Return the (X, Y) coordinate for the center point of the cell that contains the specified text.  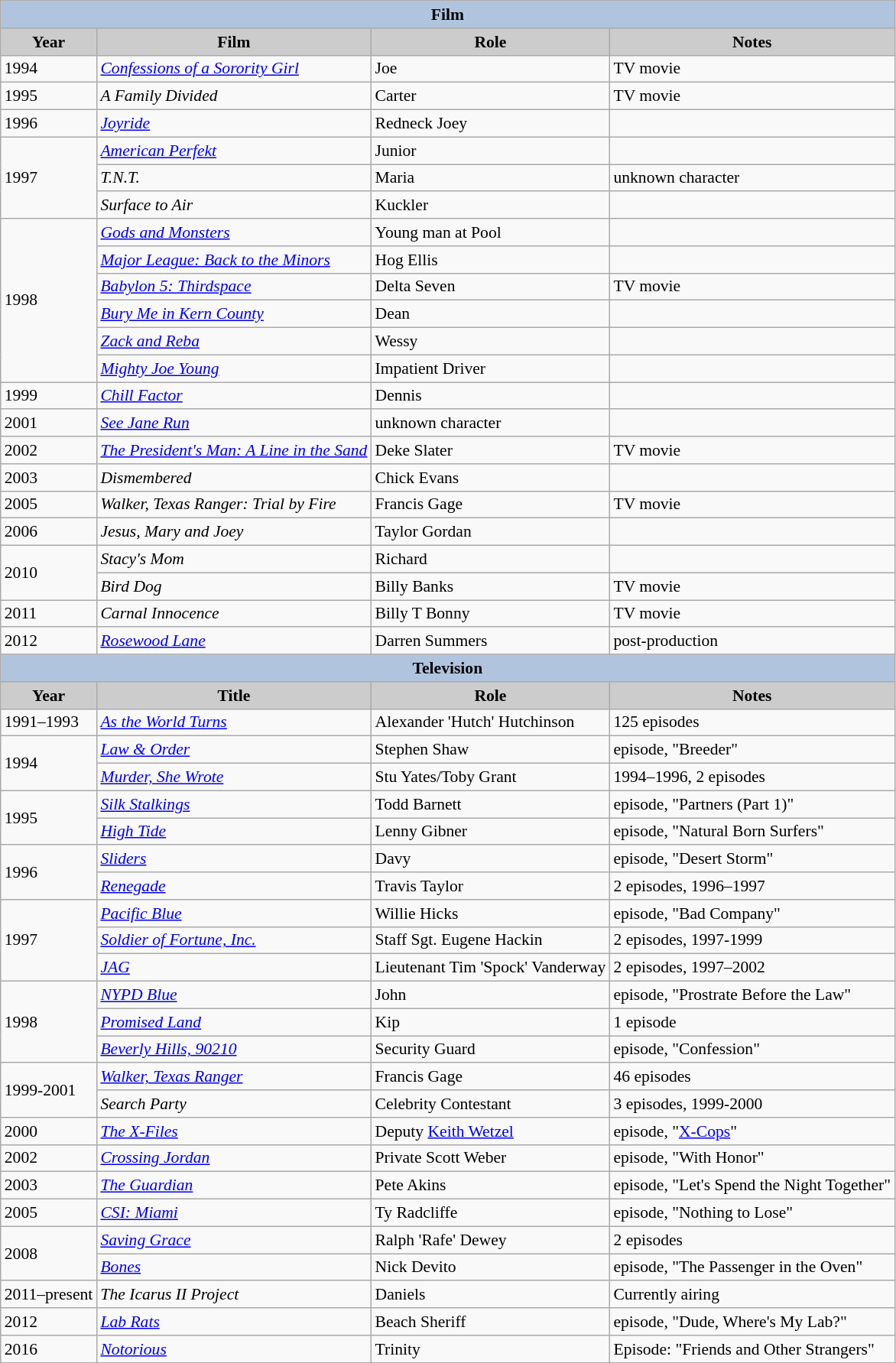
The Icarus II Project (234, 1295)
Babylon 5: Thirdspace (234, 287)
Silk Stalkings (234, 804)
2011–present (49, 1295)
Travis Taylor (490, 886)
Renegade (234, 886)
Kuckler (490, 206)
Lab Rats (234, 1322)
2 episodes (752, 1240)
Beach Sheriff (490, 1322)
Ty Radcliffe (490, 1213)
2 episodes, 1996–1997 (752, 886)
episode, "Desert Storm" (752, 859)
Walker, Texas Ranger: Trial by Fire (234, 505)
Staff Sgt. Eugene Hackin (490, 940)
CSI: Miami (234, 1213)
episode, "Partners (Part 1)" (752, 804)
1 episode (752, 1022)
NYPD Blue (234, 995)
Junior (490, 151)
1994–1996, 2 episodes (752, 777)
Bird Dog (234, 586)
Mighty Joe Young (234, 368)
The Guardian (234, 1186)
Murder, She Wrote (234, 777)
Impatient Driver (490, 368)
Search Party (234, 1104)
125 episodes (752, 722)
Zack and Reba (234, 342)
Daniels (490, 1295)
3 episodes, 1999-2000 (752, 1104)
Stu Yates/Toby Grant (490, 777)
High Tide (234, 832)
Surface to Air (234, 206)
Confessions of a Sorority Girl (234, 69)
Hog Ellis (490, 260)
Television (448, 668)
episode, "Natural Born Surfers" (752, 832)
1999-2001 (49, 1090)
Carnal Innocence (234, 614)
Chill Factor (234, 396)
Redneck Joey (490, 124)
Bury Me in Kern County (234, 314)
2008 (49, 1254)
Dean (490, 314)
2016 (49, 1349)
2001 (49, 424)
Gods and Monsters (234, 232)
Pete Akins (490, 1186)
2010 (49, 573)
Lenny Gibner (490, 832)
American Perfekt (234, 151)
Currently airing (752, 1295)
JAG (234, 968)
Jesus, Mary and Joey (234, 532)
Billy T Bonny (490, 614)
Darren Summers (490, 641)
Beverly Hills, 90210 (234, 1050)
Trinity (490, 1349)
episode, "With Honor" (752, 1158)
episode, "Let's Spend the Night Together" (752, 1186)
1999 (49, 396)
2006 (49, 532)
Delta Seven (490, 287)
2000 (49, 1131)
Billy Banks (490, 586)
As the World Turns (234, 722)
John (490, 995)
episode, "X-Cops" (752, 1131)
episode, "Dude, Where's My Lab?" (752, 1322)
Promised Land (234, 1022)
episode, "Nothing to Lose" (752, 1213)
Title (234, 696)
Episode: "Friends and Other Strangers" (752, 1349)
T.N.T. (234, 178)
Rosewood Lane (234, 641)
episode, "Confession" (752, 1050)
Crossing Jordan (234, 1158)
Taylor Gordan (490, 532)
Alexander 'Hutch' Hutchinson (490, 722)
Stephen Shaw (490, 750)
Ralph 'Rafe' Dewey (490, 1240)
Maria (490, 178)
Nick Devito (490, 1267)
2011 (49, 614)
The X-Files (234, 1131)
Bones (234, 1267)
Lieutenant Tim 'Spock' Vanderway (490, 968)
Chick Evans (490, 478)
The President's Man: A Line in the Sand (234, 450)
Celebrity Contestant (490, 1104)
Sliders (234, 859)
Saving Grace (234, 1240)
Soldier of Fortune, Inc. (234, 940)
Davy (490, 859)
Deputy Keith Wetzel (490, 1131)
Stacy's Mom (234, 560)
Kip (490, 1022)
episode, "Bad Company" (752, 914)
Dennis (490, 396)
episode, "Prostrate Before the Law" (752, 995)
Security Guard (490, 1050)
2 episodes, 1997–2002 (752, 968)
See Jane Run (234, 424)
Joe (490, 69)
post-production (752, 641)
episode, "Breeder" (752, 750)
Wessy (490, 342)
Willie Hicks (490, 914)
Joyride (234, 124)
Deke Slater (490, 450)
Private Scott Weber (490, 1158)
Dismembered (234, 478)
Law & Order (234, 750)
Todd Barnett (490, 804)
Walker, Texas Ranger (234, 1077)
Richard (490, 560)
1991–1993 (49, 722)
46 episodes (752, 1077)
A Family Divided (234, 96)
2 episodes, 1997-1999 (752, 940)
Major League: Back to the Minors (234, 260)
Carter (490, 96)
Notorious (234, 1349)
Pacific Blue (234, 914)
Young man at Pool (490, 232)
episode, "The Passenger in the Oven" (752, 1267)
